Capture the cell that displays the provided text and extract its (X, Y) central coordinate. 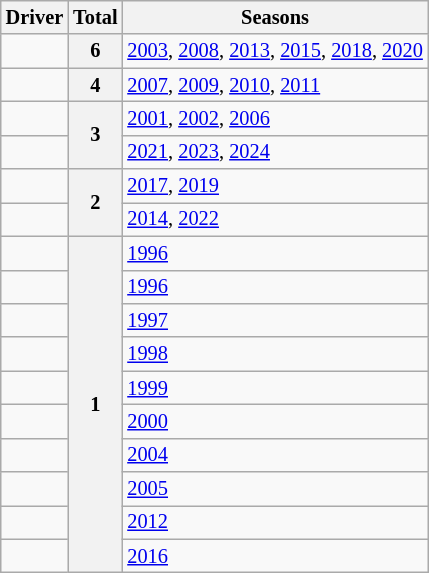
2007, 2009, 2010, 2011 (274, 85)
1997 (274, 320)
2012 (274, 522)
2 (95, 202)
2016 (274, 556)
Total (95, 17)
2001, 2002, 2006 (274, 118)
1999 (274, 388)
2004 (274, 455)
2003, 2008, 2013, 2015, 2018, 2020 (274, 51)
2014, 2022 (274, 219)
4 (95, 85)
1998 (274, 354)
Driver (34, 17)
2017, 2019 (274, 186)
2005 (274, 489)
1 (95, 404)
2021, 2023, 2024 (274, 152)
6 (95, 51)
Seasons (274, 17)
2000 (274, 421)
3 (95, 134)
